Output the (X, Y) coordinate of the center of the cell containing the given text.  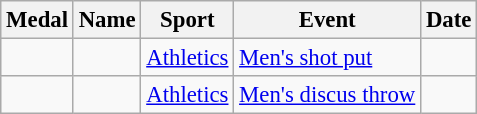
Medal (38, 20)
Date (449, 20)
Men's shot put (328, 58)
Sport (188, 20)
Event (328, 20)
Men's discus throw (328, 95)
Name (107, 20)
